Output the [x, y] coordinate of the center of the cell containing the given text.  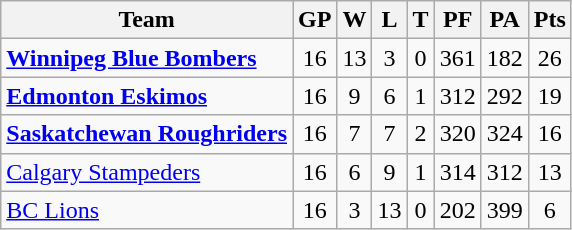
GP [315, 20]
PF [458, 20]
324 [504, 134]
PA [504, 20]
Team [147, 20]
26 [550, 58]
182 [504, 58]
W [354, 20]
T [420, 20]
202 [458, 210]
320 [458, 134]
314 [458, 172]
L [390, 20]
2 [420, 134]
Edmonton Eskimos [147, 96]
399 [504, 210]
292 [504, 96]
Pts [550, 20]
Calgary Stampeders [147, 172]
Winnipeg Blue Bombers [147, 58]
19 [550, 96]
Saskatchewan Roughriders [147, 134]
361 [458, 58]
BC Lions [147, 210]
